Pinpoint the cell where the given text exists, returning its [x, y] midpoint coordinate. 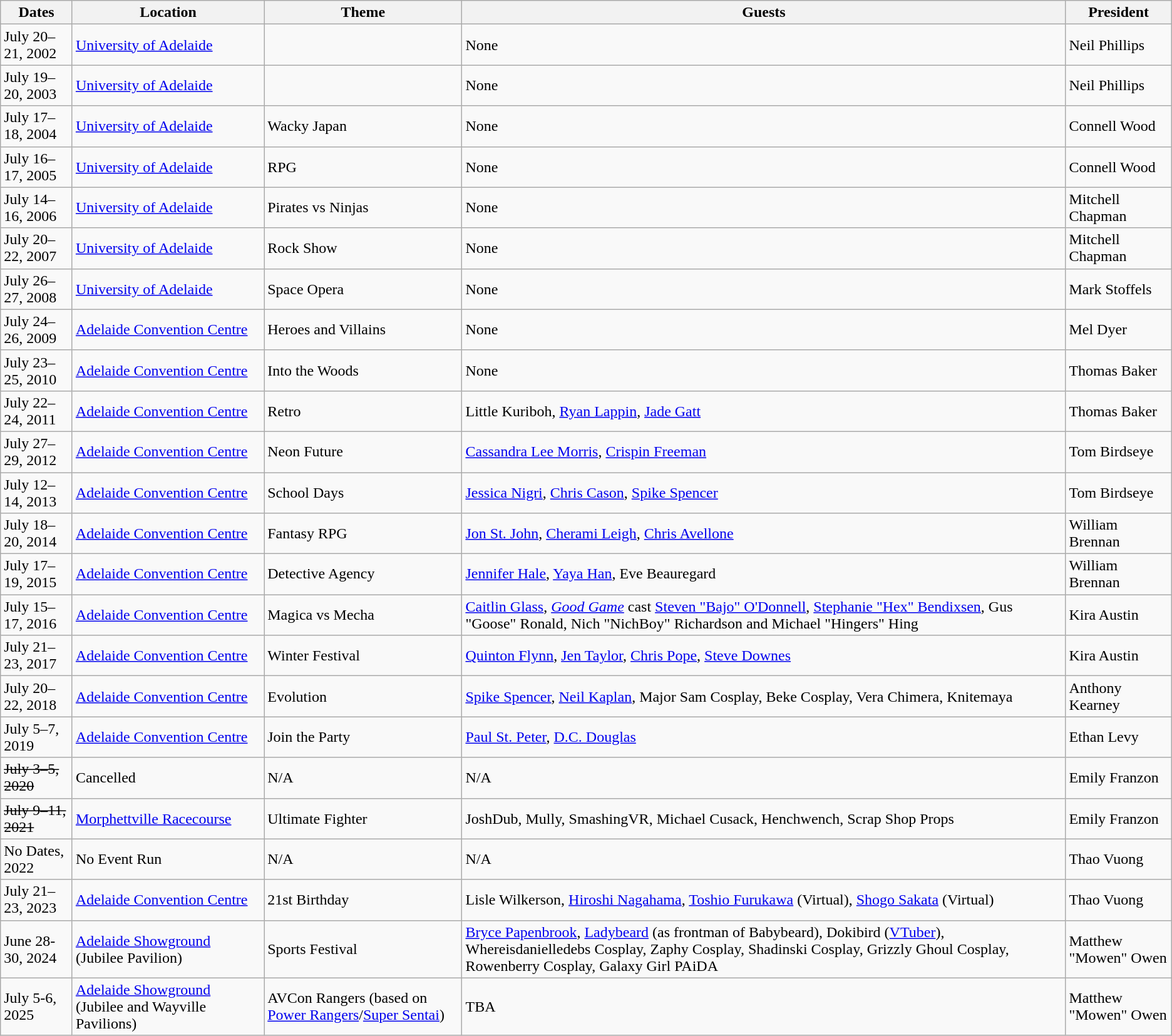
Adelaide Showground (Jubilee Pavilion) [168, 949]
July 19–20, 2003 [36, 85]
July 5-6, 2025 [36, 1007]
July 24–26, 2009 [36, 329]
July 17–19, 2015 [36, 575]
21st Birthday [363, 900]
June 28-30, 2024 [36, 949]
Winter Festival [363, 656]
President [1118, 13]
Magica vs Mecha [363, 615]
Space Opera [363, 289]
July 26–27, 2008 [36, 289]
Guests [764, 13]
July 17–18, 2004 [36, 126]
Adelaide Showground (Jubilee and Wayville Pavilions) [168, 1007]
July 16–17, 2005 [36, 167]
Theme [363, 13]
Paul St. Peter, D.C. Douglas [764, 737]
No Dates, 2022 [36, 859]
Join the Party [363, 737]
No Event Run [168, 859]
JoshDub, Mully, SmashingVR, Michael Cusack, Henchwench, Scrap Shop Props [764, 819]
RPG [363, 167]
Mel Dyer [1118, 329]
July 23–25, 2010 [36, 371]
Lisle Wilkerson, Hiroshi Nagahama, Toshio Furukawa (Virtual), Shogo Sakata (Virtual) [764, 900]
TBA [764, 1007]
July 20–21, 2002 [36, 45]
July 20–22, 2018 [36, 696]
Ethan Levy [1118, 737]
Neon Future [363, 452]
Retro [363, 411]
July 12–14, 2013 [36, 492]
Anthony Kearney [1118, 696]
July 22–24, 2011 [36, 411]
School Days [363, 492]
Pirates vs Ninjas [363, 208]
July 15–17, 2016 [36, 615]
Little Kuriboh, Ryan Lappin, Jade Gatt [764, 411]
Fantasy RPG [363, 533]
Sports Festival [363, 949]
July 3–5, 2020 [36, 777]
Jessica Nigri, Chris Cason, Spike Spencer [764, 492]
July 21–23, 2017 [36, 656]
Cancelled [168, 777]
July 14–16, 2006 [36, 208]
Mark Stoffels [1118, 289]
Spike Spencer, Neil Kaplan, Major Sam Cosplay, Beke Cosplay, Vera Chimera, Knitemaya [764, 696]
Heroes and Villains [363, 329]
July 21–23, 2023 [36, 900]
July 9–11, 2021 [36, 819]
July 20–22, 2007 [36, 248]
Quinton Flynn, Jen Taylor, Chris Pope, Steve Downes [764, 656]
July 5–7, 2019 [36, 737]
Ultimate Fighter [363, 819]
Wacky Japan [363, 126]
Location [168, 13]
July 18–20, 2014 [36, 533]
Rock Show [363, 248]
Jon St. John, Cherami Leigh, Chris Avellone [764, 533]
July 27–29, 2012 [36, 452]
Detective Agency [363, 575]
Into the Woods [363, 371]
Evolution [363, 696]
AVCon Rangers (based on Power Rangers/Super Sentai) [363, 1007]
Morphettville Racecourse [168, 819]
Dates [36, 13]
Cassandra Lee Morris, Crispin Freeman [764, 452]
Jennifer Hale, Yaya Han, Eve Beauregard [764, 575]
